Extract the [x, y] coordinate from the center of the cell holding the provided text.  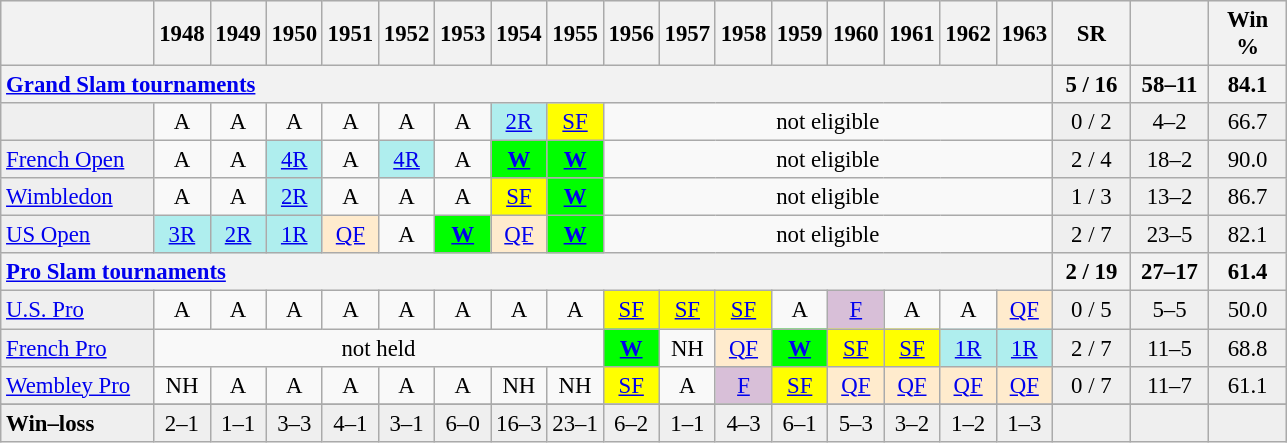
90.0 [1248, 160]
1958 [743, 34]
11–7 [1169, 385]
4–2 [1169, 122]
2 / 19 [1091, 273]
1959 [800, 34]
1956 [631, 34]
US Open [78, 235]
3–3 [294, 423]
2–1 [182, 423]
84.1 [1248, 85]
6–2 [631, 423]
5 / 16 [1091, 85]
0 / 7 [1091, 385]
Wembley Pro [78, 385]
1–2 [968, 423]
1951 [350, 34]
18–2 [1169, 160]
French Pro [78, 348]
61.1 [1248, 385]
16–3 [519, 423]
1948 [182, 34]
3R [182, 235]
5–3 [856, 423]
23–5 [1169, 235]
1957 [687, 34]
not held [378, 348]
1949 [238, 34]
3–1 [406, 423]
13–2 [1169, 197]
6–0 [463, 423]
1–3 [1024, 423]
50.0 [1248, 310]
U.S. Pro [78, 310]
SR [1091, 34]
1962 [968, 34]
6–1 [800, 423]
68.8 [1248, 348]
1 / 3 [1091, 197]
1954 [519, 34]
5–5 [1169, 310]
58–11 [1169, 85]
1963 [1024, 34]
27–17 [1169, 273]
3–2 [912, 423]
Win % [1248, 34]
Wimbledon [78, 197]
4–1 [350, 423]
2 / 4 [1091, 160]
0 / 2 [1091, 122]
French Open [78, 160]
1952 [406, 34]
1955 [575, 34]
82.1 [1248, 235]
4–3 [743, 423]
Pro Slam tournaments [527, 273]
1950 [294, 34]
61.4 [1248, 273]
1961 [912, 34]
0 / 5 [1091, 310]
23–1 [575, 423]
Grand Slam tournaments [527, 85]
1953 [463, 34]
11–5 [1169, 348]
1960 [856, 34]
66.7 [1248, 122]
Win–loss [78, 423]
86.7 [1248, 197]
